Return [X, Y] of the center of cell containing provided text 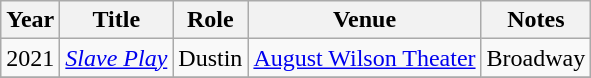
Year [30, 20]
Role [210, 20]
Dustin [210, 58]
2021 [30, 58]
Title [116, 20]
Broadway [536, 58]
August Wilson Theater [364, 58]
Notes [536, 20]
Venue [364, 20]
Slave Play [116, 58]
